Search for the cell housing the specified text and yield its (X, Y) center coordinate. 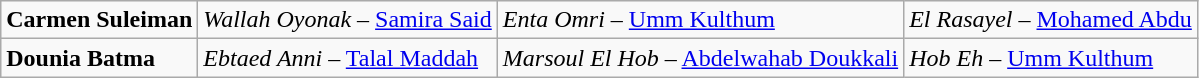
Wallah Oyonak – Samira Said (348, 20)
Marsoul El Hob – Abdelwahab Doukkali (700, 58)
Hob Eh – Umm Kulthum (1051, 58)
Carmen Suleiman (100, 20)
Ebtaed Anni – Talal Maddah (348, 58)
Enta Omri – Umm Kulthum (700, 20)
El Rasayel – Mohamed Abdu (1051, 20)
Dounia Batma (100, 58)
